Capture the cell that displays the provided text and extract its (x, y) central coordinate. 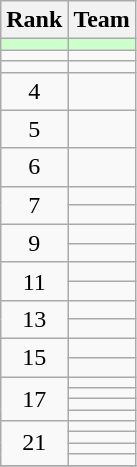
6 (34, 167)
21 (34, 443)
11 (34, 281)
Rank (34, 20)
4 (34, 91)
17 (34, 398)
15 (34, 357)
Team (102, 20)
13 (34, 319)
7 (34, 205)
5 (34, 129)
9 (34, 243)
